Return the (X, Y) coordinate for the center point of the cell that contains the specified text.  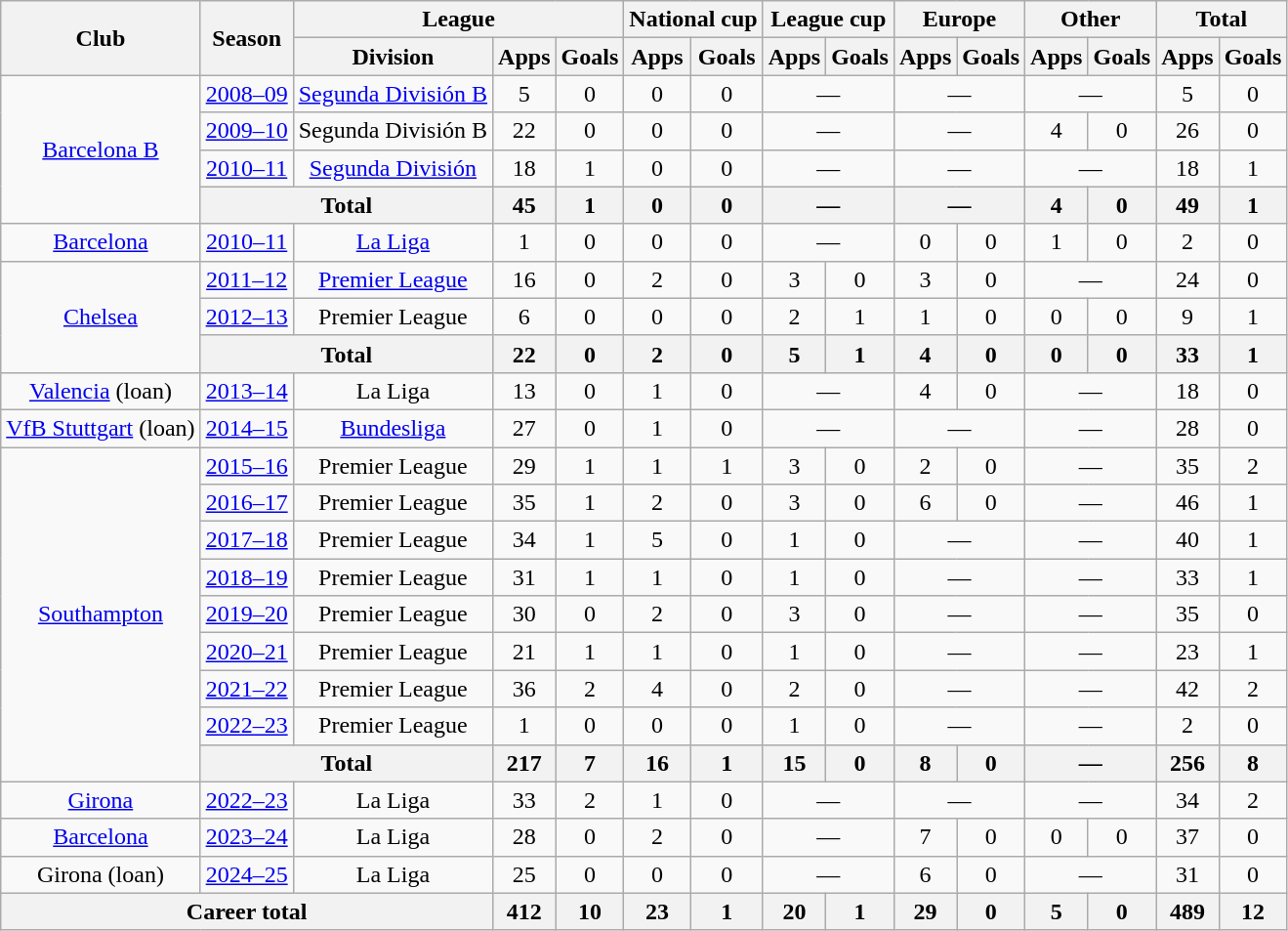
21 (524, 652)
12 (1253, 911)
2015–16 (246, 466)
27 (524, 428)
2014–15 (246, 428)
2009–10 (246, 131)
2018–19 (246, 577)
42 (1187, 689)
30 (524, 614)
Season (246, 38)
2012–13 (246, 317)
Girona (loan) (101, 874)
League cup (828, 20)
Girona (101, 800)
2008–09 (246, 94)
2023–24 (246, 837)
25 (524, 874)
2017–18 (246, 540)
Southampton (101, 615)
Club (101, 38)
Europe (959, 20)
45 (524, 205)
40 (1187, 540)
412 (524, 911)
15 (794, 763)
2013–14 (246, 391)
37 (1187, 837)
49 (1187, 205)
2019–20 (246, 614)
Valencia (loan) (101, 391)
10 (590, 911)
46 (1187, 503)
2024–25 (246, 874)
2016–17 (246, 503)
Bundesliga (393, 428)
2011–12 (246, 279)
24 (1187, 279)
489 (1187, 911)
Chelsea (101, 317)
20 (794, 911)
Career total (247, 911)
9 (1187, 317)
2020–21 (246, 652)
League (459, 20)
13 (524, 391)
26 (1187, 131)
Other (1091, 20)
Division (393, 57)
VfB Stuttgart (loan) (101, 428)
36 (524, 689)
Barcelona B (101, 149)
Segunda División (393, 168)
256 (1187, 763)
National cup (693, 20)
2021–22 (246, 689)
217 (524, 763)
